Provide the (X, Y) coordinate of the cell's center where the given text is located.  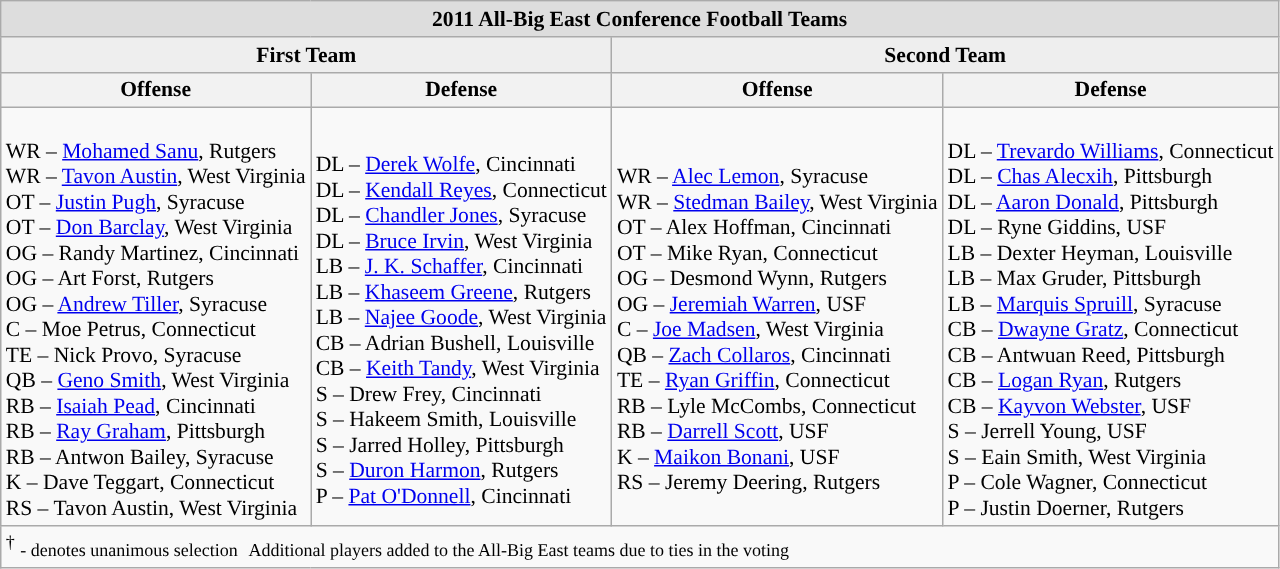
First Team (306, 55)
Second Team (946, 55)
2011 All-Big East Conference Football Teams (640, 19)
† - denotes unanimous selection Additional players added to the All-Big East teams due to ties in the voting (640, 546)
